Scan for the cell matching the given text and deliver its (x, y) coordinate at center. 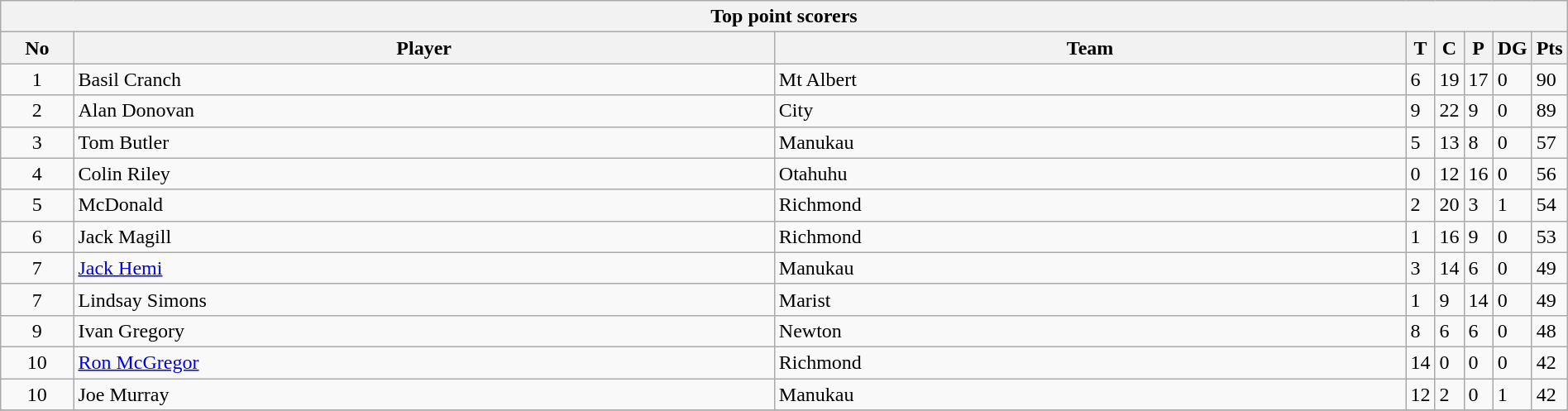
No (37, 48)
13 (1449, 142)
Jack Hemi (423, 268)
Ron McGregor (423, 362)
48 (1550, 331)
Colin Riley (423, 174)
90 (1550, 79)
Newton (1090, 331)
53 (1550, 237)
4 (37, 174)
Lindsay Simons (423, 299)
Marist (1090, 299)
P (1479, 48)
19 (1449, 79)
Player (423, 48)
Mt Albert (1090, 79)
22 (1449, 111)
Pts (1550, 48)
City (1090, 111)
Tom Butler (423, 142)
T (1421, 48)
54 (1550, 205)
57 (1550, 142)
McDonald (423, 205)
89 (1550, 111)
Team (1090, 48)
20 (1449, 205)
17 (1479, 79)
Otahuhu (1090, 174)
DG (1512, 48)
C (1449, 48)
Jack Magill (423, 237)
56 (1550, 174)
Joe Murray (423, 394)
Ivan Gregory (423, 331)
Alan Donovan (423, 111)
Top point scorers (784, 17)
Basil Cranch (423, 79)
